Extract the (X, Y) coordinate from the center of the cell holding the provided text.  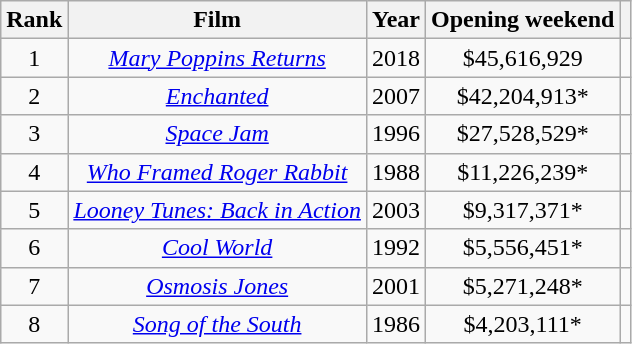
$5,271,248* (522, 286)
5 (34, 210)
Year (396, 20)
Mary Poppins Returns (218, 58)
$4,203,111* (522, 324)
Space Jam (218, 134)
Song of the South (218, 324)
2001 (396, 286)
$5,556,451* (522, 248)
4 (34, 172)
$27,528,529* (522, 134)
1988 (396, 172)
7 (34, 286)
2018 (396, 58)
1992 (396, 248)
1 (34, 58)
Rank (34, 20)
$11,226,239* (522, 172)
Opening weekend (522, 20)
Looney Tunes: Back in Action (218, 210)
Film (218, 20)
Cool World (218, 248)
2 (34, 96)
1996 (396, 134)
Who Framed Roger Rabbit (218, 172)
1986 (396, 324)
$9,317,371* (522, 210)
$42,204,913* (522, 96)
6 (34, 248)
Osmosis Jones (218, 286)
8 (34, 324)
2003 (396, 210)
$45,616,929 (522, 58)
3 (34, 134)
Enchanted (218, 96)
2007 (396, 96)
